Capture the cell that displays the provided text and extract its (X, Y) central coordinate. 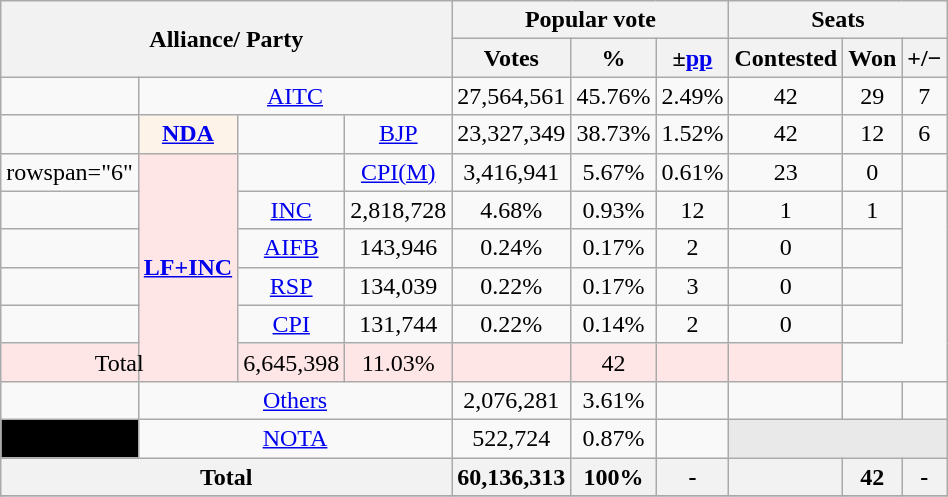
INC (292, 210)
3 (692, 286)
Popular vote (590, 20)
100% (614, 477)
0.87% (614, 438)
0.14% (614, 324)
±pp (692, 58)
0.93% (614, 210)
BJP (398, 134)
45.76% (614, 96)
+/− (924, 58)
23,327,349 (512, 134)
29 (872, 96)
NDA (188, 134)
LF+INC (188, 267)
AIFB (292, 248)
27,564,561 (512, 96)
3.61% (614, 400)
Votes (512, 58)
6 (924, 134)
1.52% (692, 134)
38.73% (614, 134)
143,946 (398, 248)
131,744 (398, 324)
0.24% (512, 248)
23 (786, 172)
2,076,281 (512, 400)
0.61% (692, 172)
Contested (786, 58)
Alliance/ Party (226, 39)
rowspan="6" (70, 172)
Won (872, 58)
Others (295, 400)
5.67% (614, 172)
2.49% (692, 96)
NOTA (295, 438)
6,645,398 (292, 362)
11.03% (398, 362)
134,039 (398, 286)
2,818,728 (398, 210)
Seats (838, 20)
4.68% (512, 210)
CPI (292, 324)
AITC (295, 96)
RSP (292, 286)
522,724 (512, 438)
% (614, 58)
3,416,941 (512, 172)
CPI(M) (398, 172)
7 (924, 96)
60,136,313 (512, 477)
